From the cell containing the given text, extract its center point as (X, Y) coordinate. 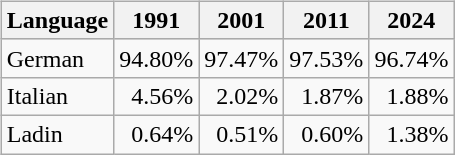
German (57, 58)
2.02% (242, 96)
97.47% (242, 58)
1.87% (326, 96)
Italian (57, 96)
2024 (412, 20)
2011 (326, 20)
Language (57, 20)
Ladin (57, 134)
97.53% (326, 58)
4.56% (156, 96)
0.51% (242, 134)
94.80% (156, 58)
2001 (242, 20)
0.64% (156, 134)
96.74% (412, 58)
1991 (156, 20)
1.88% (412, 96)
0.60% (326, 134)
1.38% (412, 134)
